Capture the cell that displays the provided text and extract its (x, y) central coordinate. 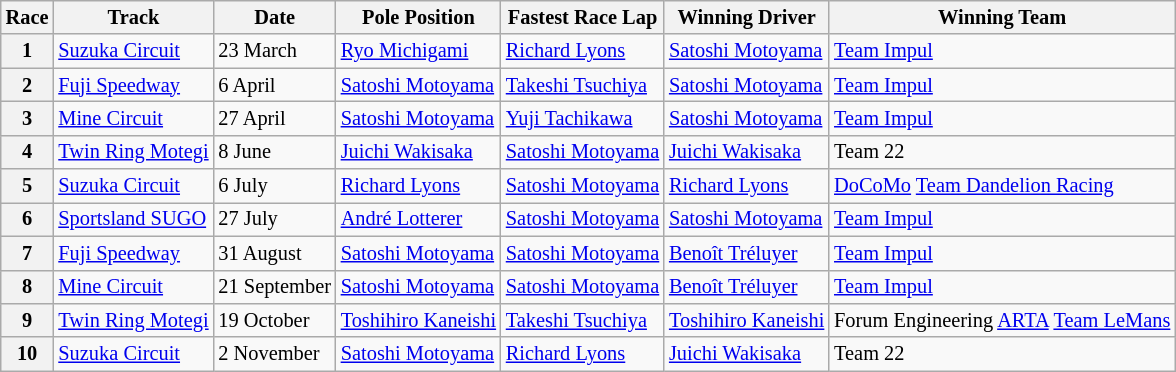
Sportsland SUGO (133, 219)
23 March (274, 51)
Track (133, 17)
2 November (274, 354)
9 (28, 320)
Fastest Race Lap (582, 17)
6 July (274, 186)
Date (274, 17)
27 July (274, 219)
André Lotterer (418, 219)
Pole Position (418, 17)
5 (28, 186)
Winning Driver (746, 17)
4 (28, 152)
8 (28, 287)
2 (28, 85)
19 October (274, 320)
3 (28, 118)
1 (28, 51)
27 April (274, 118)
Forum Engineering ARTA Team LeMans (1002, 320)
21 September (274, 287)
Winning Team (1002, 17)
Race (28, 17)
7 (28, 253)
10 (28, 354)
6 (28, 219)
Ryo Michigami (418, 51)
6 April (274, 85)
31 August (274, 253)
Yuji Tachikawa (582, 118)
8 June (274, 152)
DoCoMo Team Dandelion Racing (1002, 186)
